Extract the [X, Y] coordinate from the center of the cell holding the provided text.  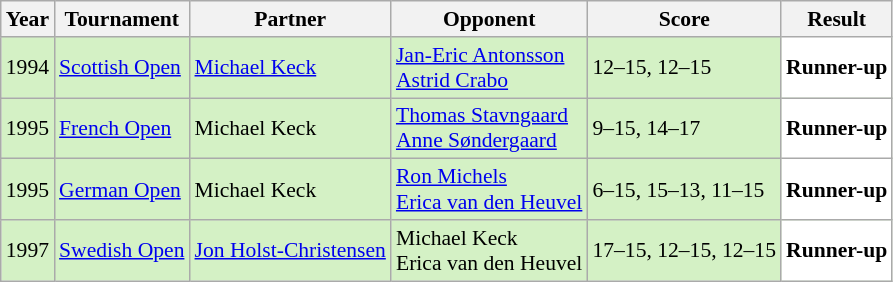
Score [684, 19]
Jan-Eric Antonsson Astrid Crabo [490, 68]
German Open [122, 190]
17–15, 12–15, 12–15 [684, 250]
1997 [28, 250]
Swedish Open [122, 250]
French Open [122, 128]
Ron Michels Erica van den Heuvel [490, 190]
9–15, 14–17 [684, 128]
Jon Holst-Christensen [290, 250]
Tournament [122, 19]
Result [836, 19]
Year [28, 19]
Scottish Open [122, 68]
Michael Keck Erica van den Heuvel [490, 250]
12–15, 12–15 [684, 68]
Opponent [490, 19]
1994 [28, 68]
6–15, 15–13, 11–15 [684, 190]
Thomas Stavngaard Anne Søndergaard [490, 128]
Partner [290, 19]
